Capture the cell that displays the provided text and extract its (x, y) central coordinate. 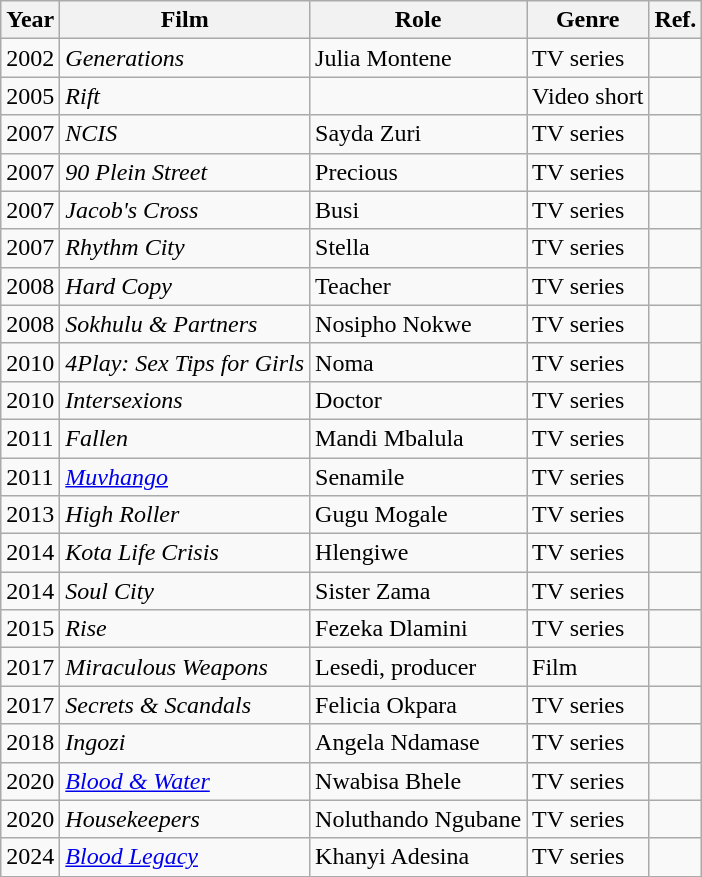
Year (30, 20)
Kota Life Crisis (185, 553)
2015 (30, 629)
Gugu Mogale (418, 515)
2002 (30, 58)
Rhythm City (185, 248)
Jacob's Cross (185, 210)
Intersexions (185, 400)
Teacher (418, 286)
Sister Zama (418, 591)
Angela Ndamase (418, 743)
Rift (185, 96)
Doctor (418, 400)
Ref. (676, 20)
Rise (185, 629)
Housekeepers (185, 819)
Noma (418, 362)
Fallen (185, 438)
Blood Legacy (185, 857)
2013 (30, 515)
Nosipho Nokwe (418, 324)
Muvhango (185, 477)
Blood & Water (185, 781)
Role (418, 20)
Sokhulu & Partners (185, 324)
Video short (588, 96)
Hlengiwe (418, 553)
Secrets & Scandals (185, 705)
High Roller (185, 515)
Busi (418, 210)
90 Plein Street (185, 172)
Nwabisa Bhele (418, 781)
Fezeka Dlamini (418, 629)
Felicia Okpara (418, 705)
4Play: Sex Tips for Girls (185, 362)
Hard Copy (185, 286)
2018 (30, 743)
2024 (30, 857)
Noluthando Ngubane (418, 819)
2005 (30, 96)
Julia Montene (418, 58)
Stella (418, 248)
Mandi Mbalula (418, 438)
Lesedi, producer (418, 667)
Senamile (418, 477)
Precious (418, 172)
Khanyi Adesina (418, 857)
NCIS (185, 134)
Miraculous Weapons (185, 667)
Soul City (185, 591)
Generations (185, 58)
Genre (588, 20)
Sayda Zuri (418, 134)
Ingozi (185, 743)
